Search for the cell housing the specified text and yield its [X, Y] center coordinate. 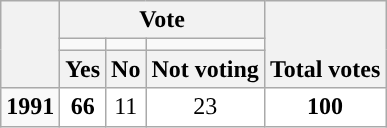
Not voting [205, 69]
No [126, 69]
100 [325, 107]
11 [126, 107]
Total votes [325, 44]
Yes [83, 69]
66 [83, 107]
1991 [30, 107]
23 [205, 107]
Vote [162, 20]
